Find where the given text appears and provide that cell's center as (x, y) coordinate. 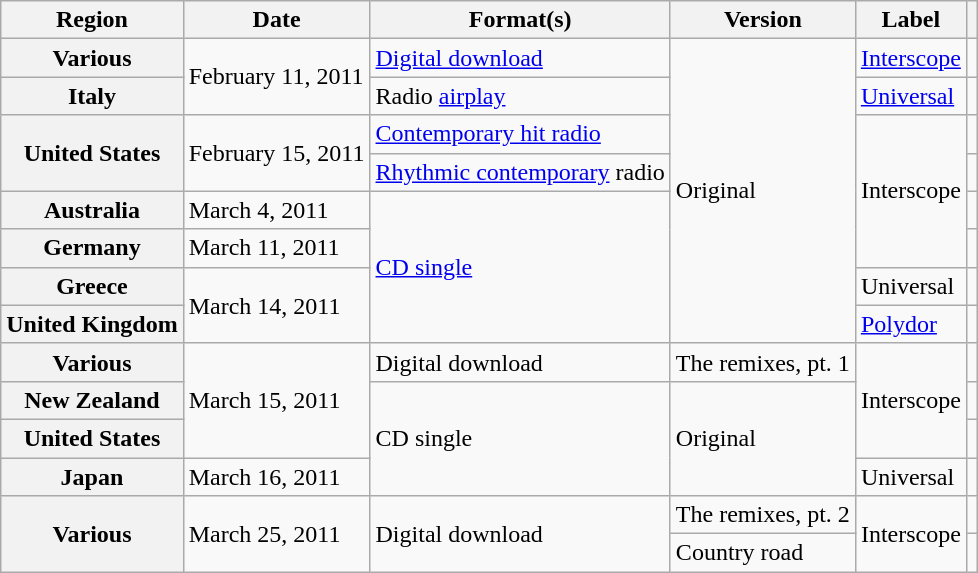
Format(s) (520, 20)
February 15, 2011 (276, 153)
March 25, 2011 (276, 534)
Country road (762, 553)
Rhythmic contemporary radio (520, 172)
The remixes, pt. 1 (762, 362)
Japan (92, 477)
Date (276, 20)
Region (92, 20)
February 11, 2011 (276, 77)
Germany (92, 248)
Greece (92, 286)
Italy (92, 96)
March 16, 2011 (276, 477)
March 4, 2011 (276, 210)
March 15, 2011 (276, 400)
Australia (92, 210)
Polydor (910, 324)
Radio airplay (520, 96)
The remixes, pt. 2 (762, 515)
Version (762, 20)
United Kingdom (92, 324)
Label (910, 20)
March 14, 2011 (276, 305)
Contemporary hit radio (520, 134)
New Zealand (92, 400)
March 11, 2011 (276, 248)
